Detect which cell encompasses the target text, then output its (x, y) center coordinate. 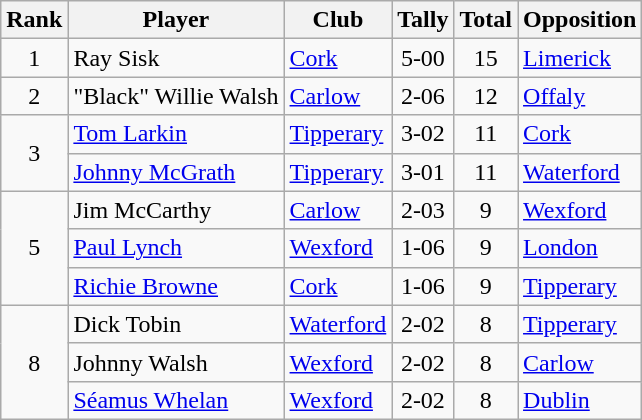
Jim McCarthy (176, 210)
Johnny McGrath (176, 172)
Johnny Walsh (176, 362)
Dick Tobin (176, 324)
Dublin (580, 400)
2-06 (423, 96)
Club (338, 20)
Séamus Whelan (176, 400)
Player (176, 20)
Rank (34, 20)
Richie Browne (176, 286)
1 (34, 58)
Limerick (580, 58)
5 (34, 248)
3-02 (423, 134)
London (580, 248)
Offaly (580, 96)
3 (34, 153)
2-03 (423, 210)
Opposition (580, 20)
Tom Larkin (176, 134)
5-00 (423, 58)
Tally (423, 20)
3-01 (423, 172)
Total (486, 20)
Paul Lynch (176, 248)
15 (486, 58)
2 (34, 96)
"Black" Willie Walsh (176, 96)
12 (486, 96)
Ray Sisk (176, 58)
